Extract the (x, y) coordinate from the center of the cell holding the provided text.  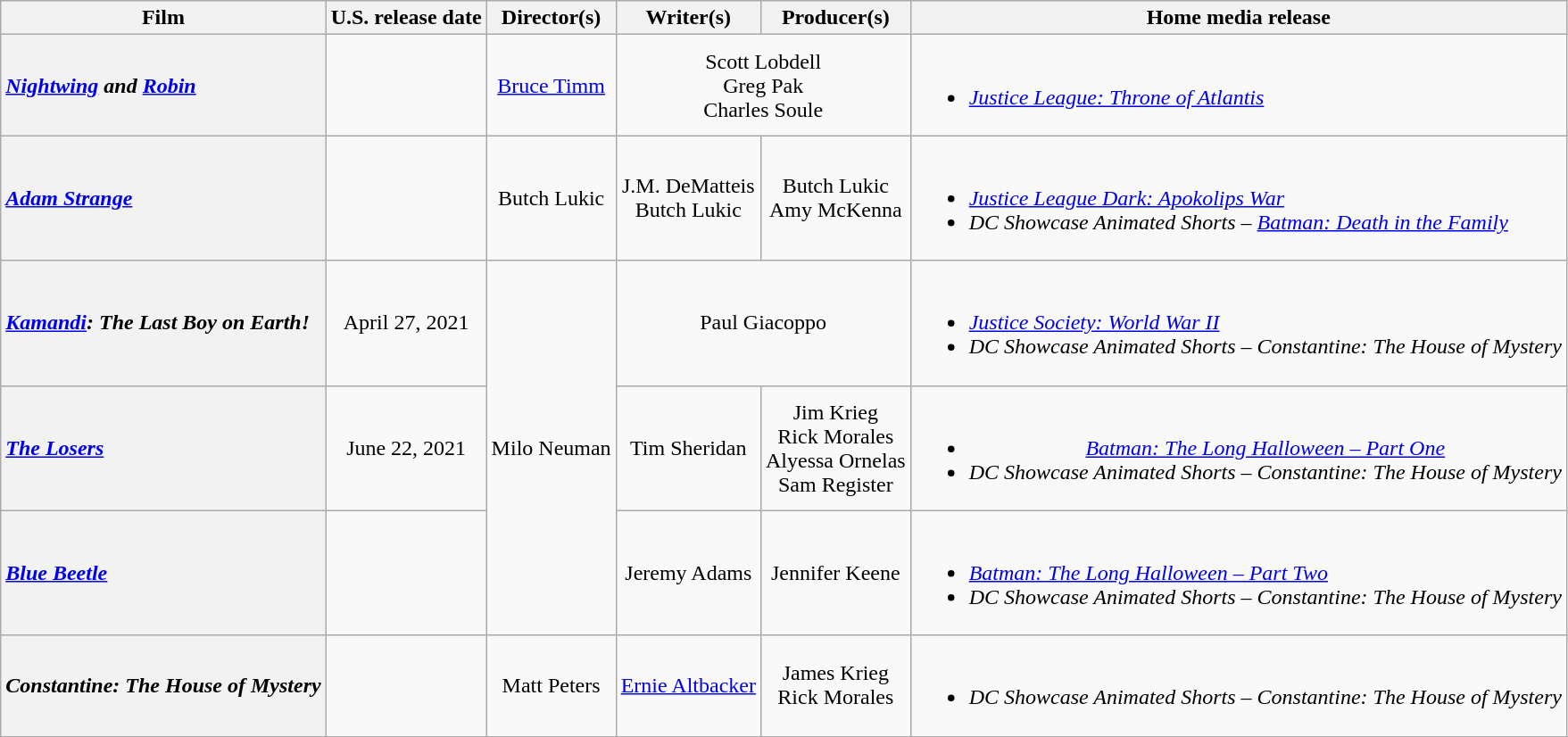
Jennifer Keene (835, 573)
The Losers (163, 448)
Adam Strange (163, 198)
Ernie Altbacker (688, 685)
Director(s) (552, 18)
Kamandi: The Last Boy on Earth! (163, 323)
Justice League: Throne of Atlantis (1239, 86)
Home media release (1239, 18)
April 27, 2021 (406, 323)
Nightwing and Robin (163, 86)
Butch Lukic (552, 198)
Constantine: The House of Mystery (163, 685)
Justice Society: World War IIDC Showcase Animated Shorts – Constantine: The House of Mystery (1239, 323)
DC Showcase Animated Shorts – Constantine: The House of Mystery (1239, 685)
Producer(s) (835, 18)
Milo Neuman (552, 448)
U.S. release date (406, 18)
James KriegRick Morales (835, 685)
Batman: The Long Halloween – Part TwoDC Showcase Animated Shorts – Constantine: The House of Mystery (1239, 573)
Writer(s) (688, 18)
June 22, 2021 (406, 448)
Batman: The Long Halloween – Part OneDC Showcase Animated Shorts – Constantine: The House of Mystery (1239, 448)
Justice League Dark: Apokolips WarDC Showcase Animated Shorts – Batman: Death in the Family (1239, 198)
Scott LobdellGreg PakCharles Soule (763, 86)
Tim Sheridan (688, 448)
Jeremy Adams (688, 573)
Matt Peters (552, 685)
Film (163, 18)
Blue Beetle (163, 573)
Jim KriegRick MoralesAlyessa OrnelasSam Register (835, 448)
J.M. DeMatteisButch Lukic (688, 198)
Butch LukicAmy McKenna (835, 198)
Bruce Timm (552, 86)
Paul Giacoppo (763, 323)
